From the cell containing the given text, extract its center point as [x, y] coordinate. 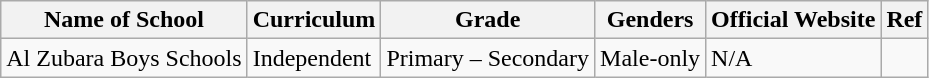
Primary – Secondary [488, 58]
Genders [650, 20]
Al Zubara Boys Schools [124, 58]
Name of School [124, 20]
Grade [488, 20]
Male-only [650, 58]
Official Website [794, 20]
Curriculum [314, 20]
N/A [794, 58]
Ref [904, 20]
Independent [314, 58]
